For the text-containing cell, return its midpoint in [x, y] coordinate format. 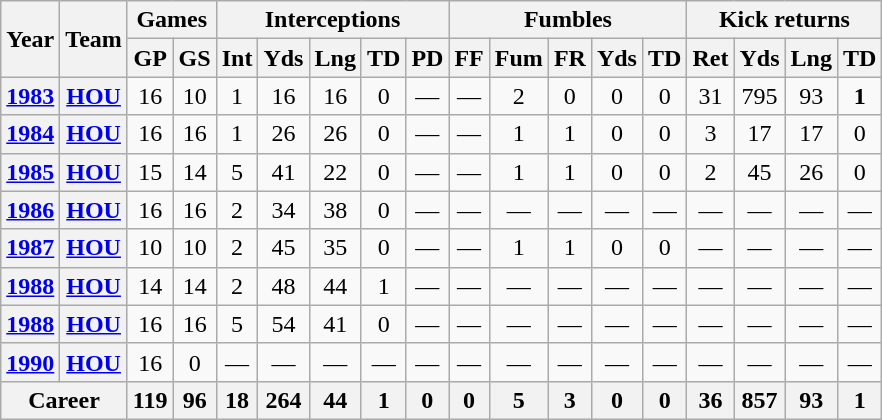
Fumbles [568, 20]
Career [64, 400]
FF [469, 58]
264 [284, 400]
Interceptions [332, 20]
1986 [30, 210]
FR [570, 58]
Games [172, 20]
Team [94, 39]
34 [284, 210]
96 [194, 400]
54 [284, 324]
Fum [518, 58]
Int [237, 58]
38 [335, 210]
857 [760, 400]
1984 [30, 134]
1987 [30, 248]
48 [284, 286]
31 [710, 96]
18 [237, 400]
Ret [710, 58]
22 [335, 172]
Kick returns [784, 20]
1985 [30, 172]
GS [194, 58]
15 [150, 172]
1983 [30, 96]
Year [30, 39]
795 [760, 96]
GP [150, 58]
PD [428, 58]
119 [150, 400]
1990 [30, 362]
35 [335, 248]
36 [710, 400]
